Pinpoint the cell where the given text exists, returning its [X, Y] midpoint coordinate. 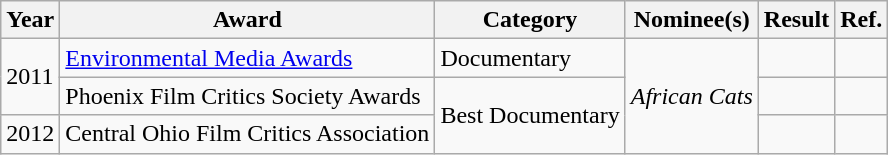
Result [796, 20]
Documentary [530, 58]
Environmental Media Awards [248, 58]
Award [248, 20]
Central Ohio Film Critics Association [248, 134]
Nominee(s) [692, 20]
2011 [30, 77]
Best Documentary [530, 115]
Year [30, 20]
Ref. [862, 20]
African Cats [692, 96]
Category [530, 20]
2012 [30, 134]
Phoenix Film Critics Society Awards [248, 96]
